Search for the cell housing the specified text and yield its [X, Y] center coordinate. 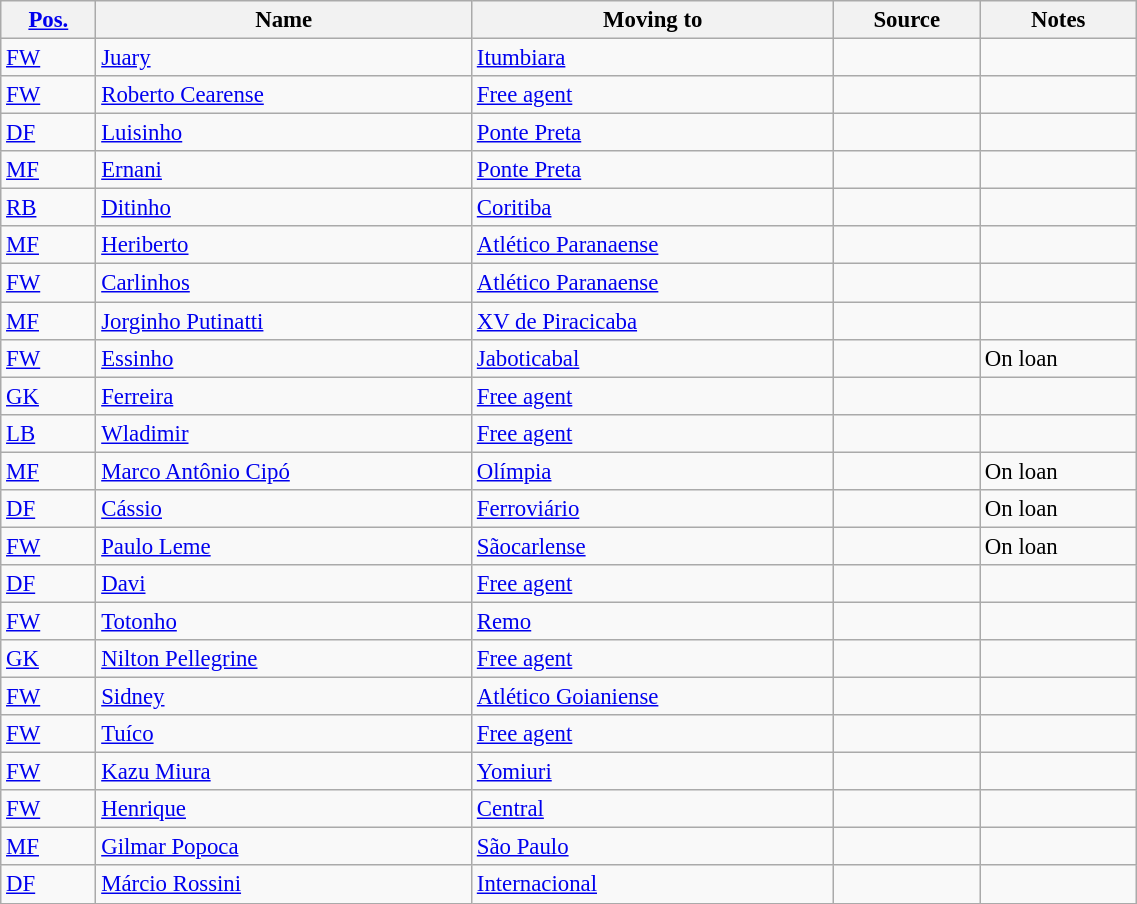
Tuíco [284, 734]
Ditinho [284, 208]
Jaboticabal [653, 358]
Internacional [653, 885]
Nilton Pellegrine [284, 659]
Davi [284, 584]
Ferreira [284, 396]
Carlinhos [284, 283]
Atlético Goianiense [653, 697]
Central [653, 809]
Henrique [284, 809]
Ferroviário [653, 509]
Roberto Cearense [284, 95]
Name [284, 20]
Luisinho [284, 133]
Totonho [284, 621]
Marco Antônio Cipó [284, 471]
Márcio Rossini [284, 885]
Yomiuri [653, 772]
Cássio [284, 509]
Moving to [653, 20]
Sidney [284, 697]
Wladimir [284, 433]
RB [48, 208]
Notes [1058, 20]
Gilmar Popoca [284, 847]
Heriberto [284, 245]
Paulo Leme [284, 546]
Juary [284, 58]
Sãocarlense [653, 546]
LB [48, 433]
Source [907, 20]
XV de Piracicaba [653, 321]
Coritiba [653, 208]
Pos. [48, 20]
Ernani [284, 170]
Jorginho Putinatti [284, 321]
Remo [653, 621]
São Paulo [653, 847]
Essinho [284, 358]
Olímpia [653, 471]
Itumbiara [653, 58]
Kazu Miura [284, 772]
